Pinpoint the cell where the given text exists, returning its [x, y] midpoint coordinate. 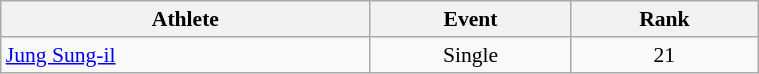
Athlete [186, 19]
Event [470, 19]
21 [664, 55]
Rank [664, 19]
Jung Sung-il [186, 55]
Single [470, 55]
